Determine the [x, y] coordinate at the center of the cell enclosing the given text.  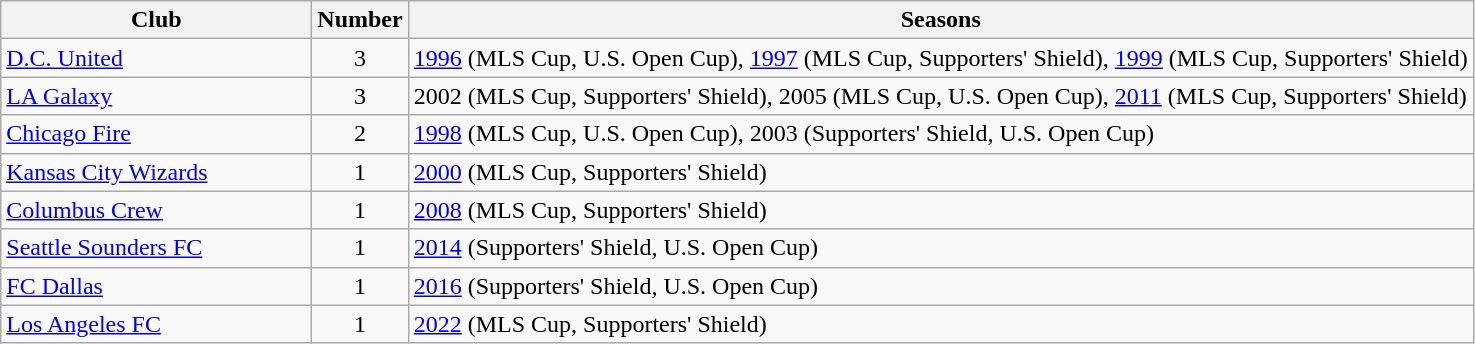
Los Angeles FC [156, 324]
D.C. United [156, 58]
Seattle Sounders FC [156, 248]
2000 (MLS Cup, Supporters' Shield) [940, 172]
2 [360, 134]
Number [360, 20]
FC Dallas [156, 286]
Chicago Fire [156, 134]
Columbus Crew [156, 210]
1998 (MLS Cup, U.S. Open Cup), 2003 (Supporters' Shield, U.S. Open Cup) [940, 134]
Club [156, 20]
Seasons [940, 20]
1996 (MLS Cup, U.S. Open Cup), 1997 (MLS Cup, Supporters' Shield), 1999 (MLS Cup, Supporters' Shield) [940, 58]
2014 (Supporters' Shield, U.S. Open Cup) [940, 248]
2008 (MLS Cup, Supporters' Shield) [940, 210]
2016 (Supporters' Shield, U.S. Open Cup) [940, 286]
Kansas City Wizards [156, 172]
LA Galaxy [156, 96]
2022 (MLS Cup, Supporters' Shield) [940, 324]
2002 (MLS Cup, Supporters' Shield), 2005 (MLS Cup, U.S. Open Cup), 2011 (MLS Cup, Supporters' Shield) [940, 96]
